Capture the cell that displays the provided text and extract its [x, y] central coordinate. 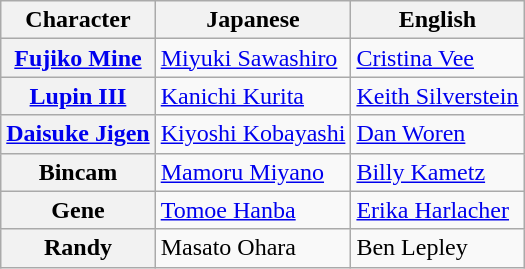
Fujiko Mine [78, 58]
Daisuke Jigen [78, 134]
Japanese [253, 20]
Character [78, 20]
Dan Woren [438, 134]
Lupin III [78, 96]
Tomoe Hanba [253, 210]
Mamoru Miyano [253, 172]
Keith Silverstein [438, 96]
Cristina Vee [438, 58]
Kanichi Kurita [253, 96]
Ben Lepley [438, 248]
Billy Kametz [438, 172]
English [438, 20]
Randy [78, 248]
Bincam [78, 172]
Masato Ohara [253, 248]
Gene [78, 210]
Kiyoshi Kobayashi [253, 134]
Erika Harlacher [438, 210]
Miyuki Sawashiro [253, 58]
